Detect which cell encompasses the target text, then output its [x, y] center coordinate. 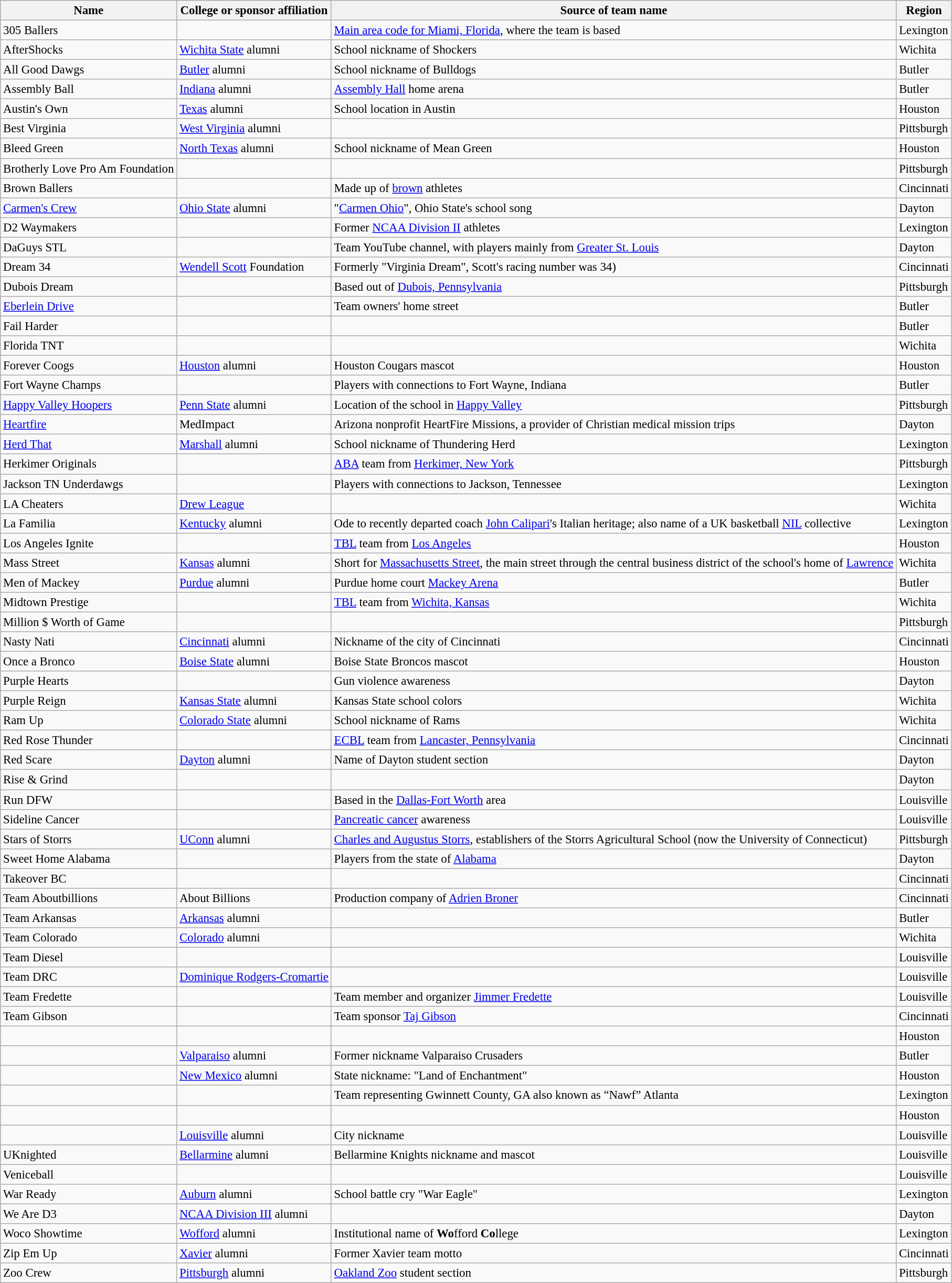
Colorado State alumni [254, 720]
West Virginia alumni [254, 129]
MedImpact [254, 425]
Oakland Zoo student section [613, 1273]
Louisville alumni [254, 1135]
Location of the school in Happy Valley [613, 405]
Wofford alumni [254, 1234]
Fort Wayne Champs [89, 385]
Heartfire [89, 425]
Sweet Home Alabama [89, 858]
Red Rose Thunder [89, 740]
Boise State alumni [254, 662]
School nickname of Shockers [613, 50]
Team Gibson [89, 1016]
Jackson TN Underdawgs [89, 484]
Gun violence awareness [613, 681]
Arkansas alumni [254, 918]
Players from the state of Alabama [613, 858]
School nickname of Mean Green [613, 149]
Kansas State alumni [254, 701]
Best Virginia [89, 129]
Assembly Ball [89, 89]
Kansas alumni [254, 563]
Takeover BC [89, 878]
Mass Street [89, 563]
War Ready [89, 1194]
Main area code for Miami, Florida, where the team is based [613, 30]
Kansas State school colors [613, 701]
D2 Waymakers [89, 227]
College or sponsor affiliation [254, 10]
Based in the Dallas-Fort Worth area [613, 800]
Valparaiso alumni [254, 1056]
Team Diesel [89, 957]
Drew League [254, 504]
Source of team name [613, 10]
Team Colorado [89, 938]
Herd That [89, 444]
Eberlein Drive [89, 306]
Team Aboutbillions [89, 898]
DaGuys STL [89, 247]
Kentucky alumni [254, 523]
"Carmen Ohio", Ohio State's school song [613, 208]
Team Arkansas [89, 918]
Team YouTube channel, with players mainly from Greater St. Louis [613, 247]
Arizona nonprofit HeartFire Missions, a provider of Christian medical mission trips [613, 425]
Houston alumni [254, 366]
Red Scare [89, 760]
We Are D3 [89, 1214]
Former nickname Valparaiso Crusaders [613, 1056]
School battle cry "War Eagle" [613, 1194]
Veniceball [89, 1174]
Penn State alumni [254, 405]
Made up of brown athletes [613, 188]
Team representing Gwinnett County, GA also known as “Nawf” Atlanta [613, 1096]
All Good Dawgs [89, 70]
Texas alumni [254, 109]
Short for Massachusetts Street, the main street through the central business district of the school's home of Lawrence [613, 563]
LA Cheaters [89, 504]
Team member and organizer Jimmer Fredette [613, 997]
Team Fredette [89, 997]
School nickname of Thundering Herd [613, 444]
Ode to recently departed coach John Calipari's Italian heritage; also name of a UK basketball NIL collective [613, 523]
Purdue alumni [254, 582]
Herkimer Originals [89, 464]
Rise & Grind [89, 780]
Players with connections to Jackson, Tennessee [613, 484]
Dubois Dream [89, 287]
UConn alumni [254, 839]
Wichita State alumni [254, 50]
Run DFW [89, 800]
Region [924, 10]
UKnighted [89, 1154]
City nickname [613, 1135]
Pittsburgh alumni [254, 1273]
305 Ballers [89, 30]
Midtown Prestige [89, 602]
Fail Harder [89, 326]
Players with connections to Fort Wayne, Indiana [613, 385]
Dayton alumni [254, 760]
Based out of Dubois, Pennsylvania [613, 287]
Bellarmine alumni [254, 1154]
Happy Valley Hoopers [89, 405]
Institutional name of Wofford College [613, 1234]
Houston Cougars mascot [613, 366]
Auburn alumni [254, 1194]
Team sponsor Taj Gibson [613, 1016]
North Texas alumni [254, 149]
Assembly Hall home arena [613, 89]
Nasty Nati [89, 642]
School nickname of Rams [613, 720]
La Familia [89, 523]
Formerly "Virginia Dream", Scott's racing number was 34) [613, 267]
Indiana alumni [254, 89]
Nickname of the city of Cincinnati [613, 642]
Zip Em Up [89, 1253]
Dominique Rodgers-Cromartie [254, 977]
Production company of Adrien Broner [613, 898]
State nickname: "Land of Enchantment" [613, 1076]
Pancreatic cancer awareness [613, 819]
Colorado alumni [254, 938]
Purple Hearts [89, 681]
Sideline Cancer [89, 819]
Name of Dayton student section [613, 760]
Stars of Storrs [89, 839]
School nickname of Bulldogs [613, 70]
Ohio State alumni [254, 208]
TBL team from Los Angeles [613, 543]
Name [89, 10]
ECBL team from Lancaster, Pennsylvania [613, 740]
Brown Ballers [89, 188]
Charles and Augustus Storrs, establishers of the Storrs Agricultural School (now the University of Connecticut) [613, 839]
Florida TNT [89, 346]
Zoo Crew [89, 1273]
Boise State Broncos mascot [613, 662]
Former Xavier team motto [613, 1253]
ABA team from Herkimer, New York [613, 464]
School location in Austin [613, 109]
Cincinnati alumni [254, 642]
Marshall alumni [254, 444]
Butler alumni [254, 70]
Bellarmine Knights nickname and mascot [613, 1154]
Purdue home court Mackey Arena [613, 582]
Former NCAA Division II athletes [613, 227]
Carmen's Crew [89, 208]
Woco Showtime [89, 1234]
AfterShocks [89, 50]
NCAA Division III alumni [254, 1214]
Once a Bronco [89, 662]
Team DRC [89, 977]
TBL team from Wichita, Kansas [613, 602]
Team owners' home street [613, 306]
Xavier alumni [254, 1253]
Ram Up [89, 720]
Million $ Worth of Game [89, 622]
Wendell Scott Foundation [254, 267]
Brotherly Love Pro Am Foundation [89, 168]
Los Angeles Ignite [89, 543]
About Billions [254, 898]
Men of Mackey [89, 582]
Austin's Own [89, 109]
Bleed Green [89, 149]
Purple Reign [89, 701]
Forever Coogs [89, 366]
Dream 34 [89, 267]
New Mexico alumni [254, 1076]
